From the cell containing the given text, extract its center point as [X, Y] coordinate. 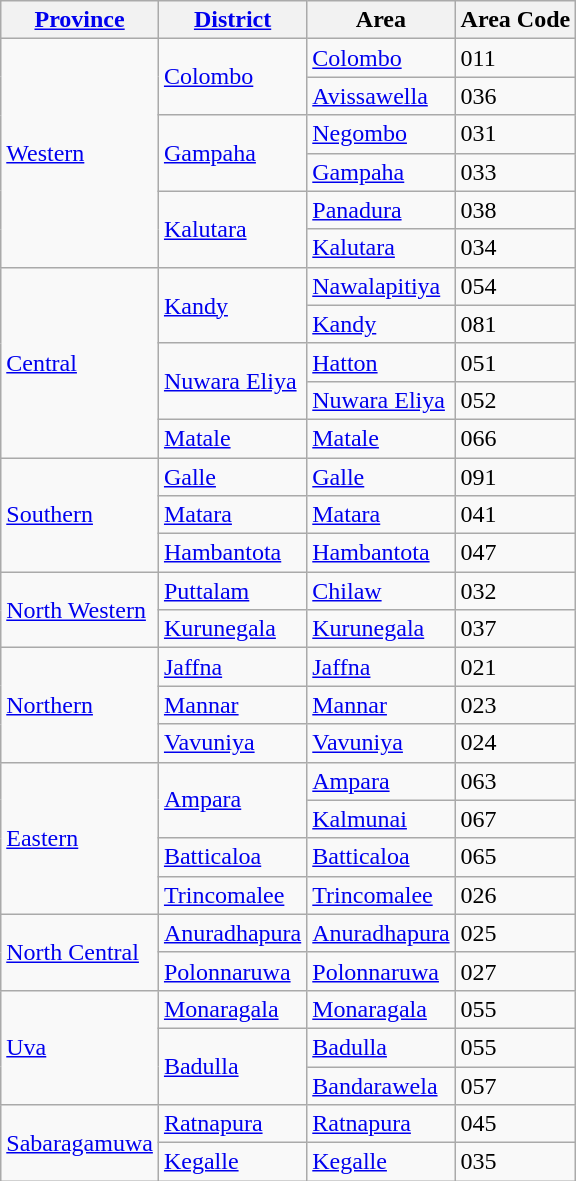
Sabaragamuwa [80, 1143]
066 [516, 438]
Province [80, 20]
091 [516, 477]
Uva [80, 1047]
North Western [80, 610]
024 [516, 743]
Area Code [516, 20]
057 [516, 1085]
027 [516, 971]
031 [516, 134]
Bandarawela [381, 1085]
041 [516, 515]
045 [516, 1124]
Panadura [381, 210]
Area [381, 20]
Northern [80, 705]
Avissawella [381, 96]
047 [516, 553]
Eastern [80, 838]
025 [516, 933]
023 [516, 705]
032 [516, 591]
Hatton [381, 362]
District [232, 20]
Kalmunai [381, 819]
Negombo [381, 134]
034 [516, 248]
038 [516, 210]
North Central [80, 952]
Puttalam [232, 591]
067 [516, 819]
021 [516, 667]
Nawalapitiya [381, 286]
033 [516, 172]
Central [80, 362]
054 [516, 286]
037 [516, 629]
011 [516, 58]
036 [516, 96]
Chilaw [381, 591]
051 [516, 362]
035 [516, 1162]
052 [516, 400]
026 [516, 895]
063 [516, 781]
081 [516, 324]
Western [80, 153]
Southern [80, 515]
065 [516, 857]
